Return (X, Y) of the center of cell containing provided text 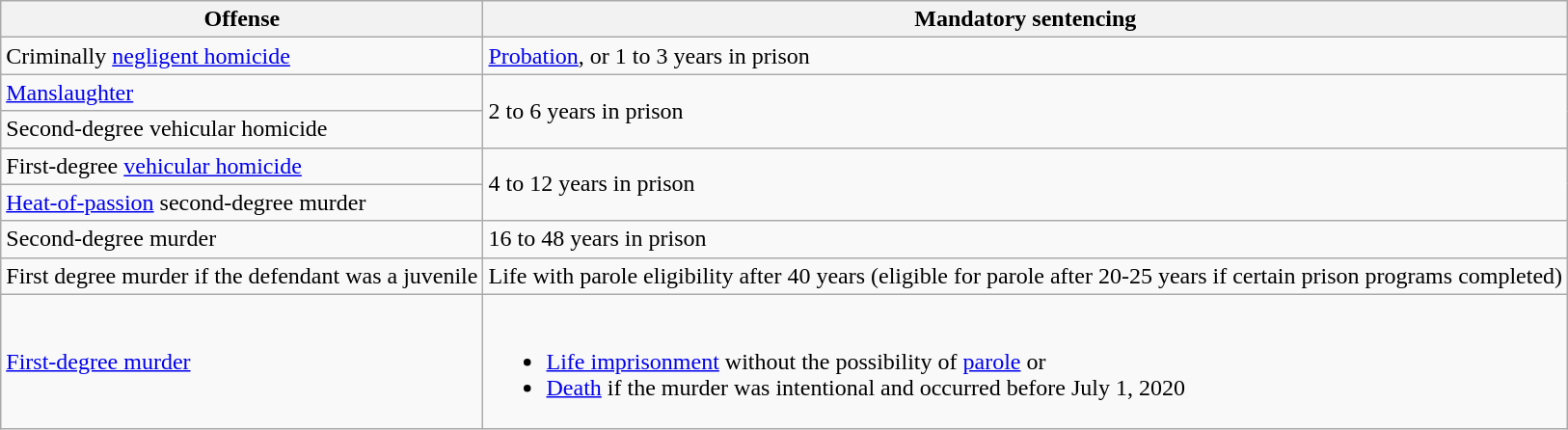
Manslaughter (242, 93)
Criminally negligent homicide (242, 56)
First degree murder if the defendant was a juvenile (242, 276)
4 to 12 years in prison (1026, 184)
Second-degree vehicular homicide (242, 129)
16 to 48 years in prison (1026, 239)
Second-degree murder (242, 239)
Mandatory sentencing (1026, 19)
Life with parole eligibility after 40 years (eligible for parole after 20-25 years if certain prison programs completed) (1026, 276)
Life imprisonment without the possibility of parole orDeath if the murder was intentional and occurred before July 1, 2020 (1026, 362)
Heat-of-passion second-degree murder (242, 202)
Offense (242, 19)
2 to 6 years in prison (1026, 111)
First-degree murder (242, 362)
Probation, or 1 to 3 years in prison (1026, 56)
First-degree vehicular homicide (242, 166)
